Detect which cell encompasses the target text, then output its (X, Y) center coordinate. 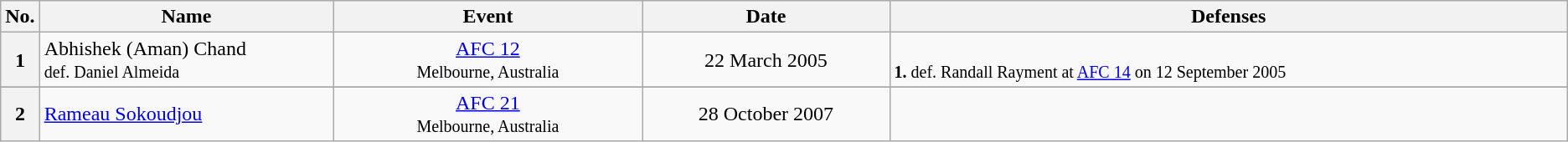
1 (20, 60)
No. (20, 17)
Abhishek (Aman) Chanddef. Daniel Almeida (186, 60)
Date (766, 17)
Name (186, 17)
Event (487, 17)
1. def. Randall Rayment at AFC 14 on 12 September 2005 (1228, 60)
Rameau Sokoudjou (186, 114)
AFC 21Melbourne, Australia (487, 114)
2 (20, 114)
AFC 12Melbourne, Australia (487, 60)
22 March 2005 (766, 60)
Defenses (1228, 17)
28 October 2007 (766, 114)
